Extract the (X, Y) coordinate from the center of the cell holding the provided text.  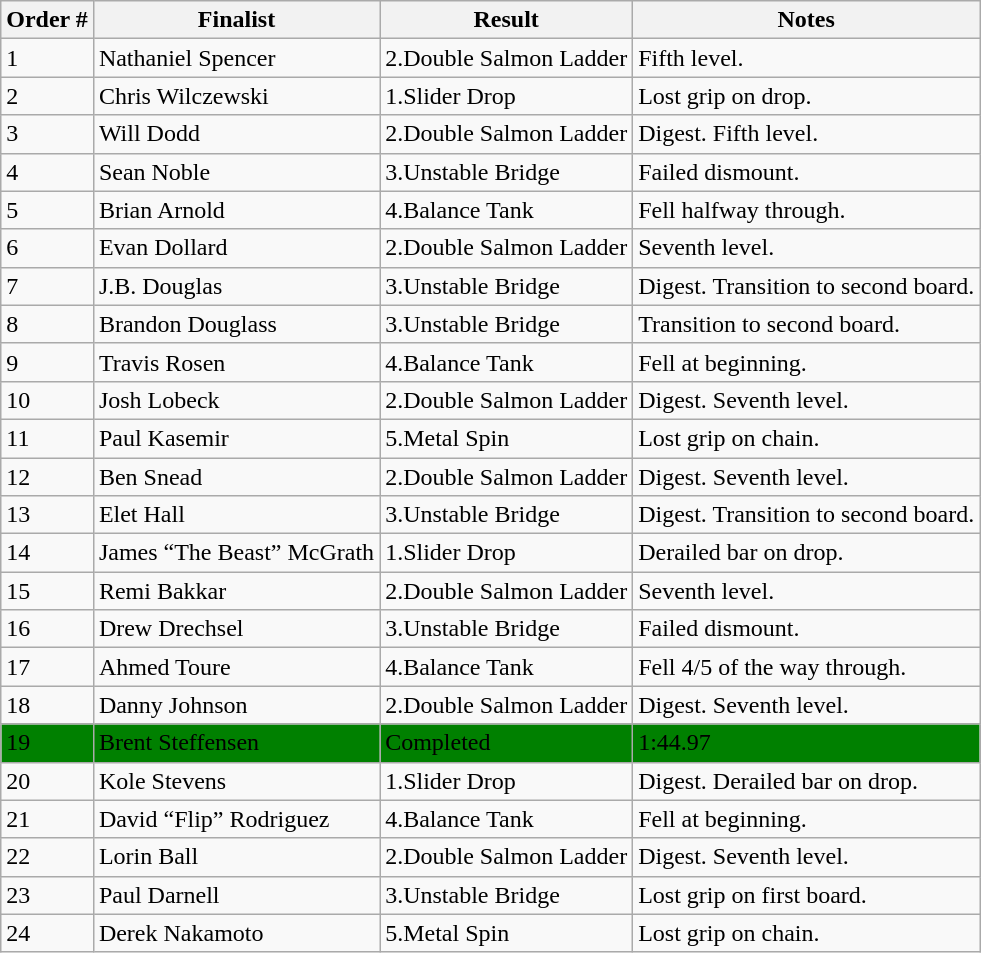
1 (48, 58)
18 (48, 705)
9 (48, 362)
3 (48, 134)
Josh Lobeck (236, 400)
Fell 4/5 of the way through. (806, 667)
24 (48, 933)
10 (48, 400)
8 (48, 324)
11 (48, 438)
Chris Wilczewski (236, 96)
15 (48, 591)
Lost grip on drop. (806, 96)
Brandon Douglass (236, 324)
Fell halfway through. (806, 210)
Brian Arnold (236, 210)
22 (48, 857)
14 (48, 553)
Travis Rosen (236, 362)
4 (48, 172)
Paul Kasemir (236, 438)
David “Flip” Rodriguez (236, 819)
Danny Johnson (236, 705)
23 (48, 895)
J.B. Douglas (236, 286)
5 (48, 210)
Sean Noble (236, 172)
Notes (806, 20)
Drew Drechsel (236, 629)
7 (48, 286)
Lorin Ball (236, 857)
Derailed bar on drop. (806, 553)
Digest. Derailed bar on drop. (806, 781)
2 (48, 96)
1:44.97 (806, 743)
Transition to second board. (806, 324)
Paul Darnell (236, 895)
Digest. Fifth level. (806, 134)
12 (48, 477)
13 (48, 515)
Ahmed Toure (236, 667)
6 (48, 248)
Derek Nakamoto (236, 933)
Brent Steffensen (236, 743)
Kole Stevens (236, 781)
Will Dodd (236, 134)
Nathaniel Spencer (236, 58)
Remi Bakkar (236, 591)
James “The Beast” McGrath (236, 553)
Fifth level. (806, 58)
17 (48, 667)
19 (48, 743)
Evan Dollard (236, 248)
20 (48, 781)
Lost grip on first board. (806, 895)
Completed (506, 743)
Order # (48, 20)
Elet Hall (236, 515)
Finalist (236, 20)
Ben Snead (236, 477)
16 (48, 629)
21 (48, 819)
Result (506, 20)
